Return the (X, Y) coordinate for the center point of the cell that contains the specified text.  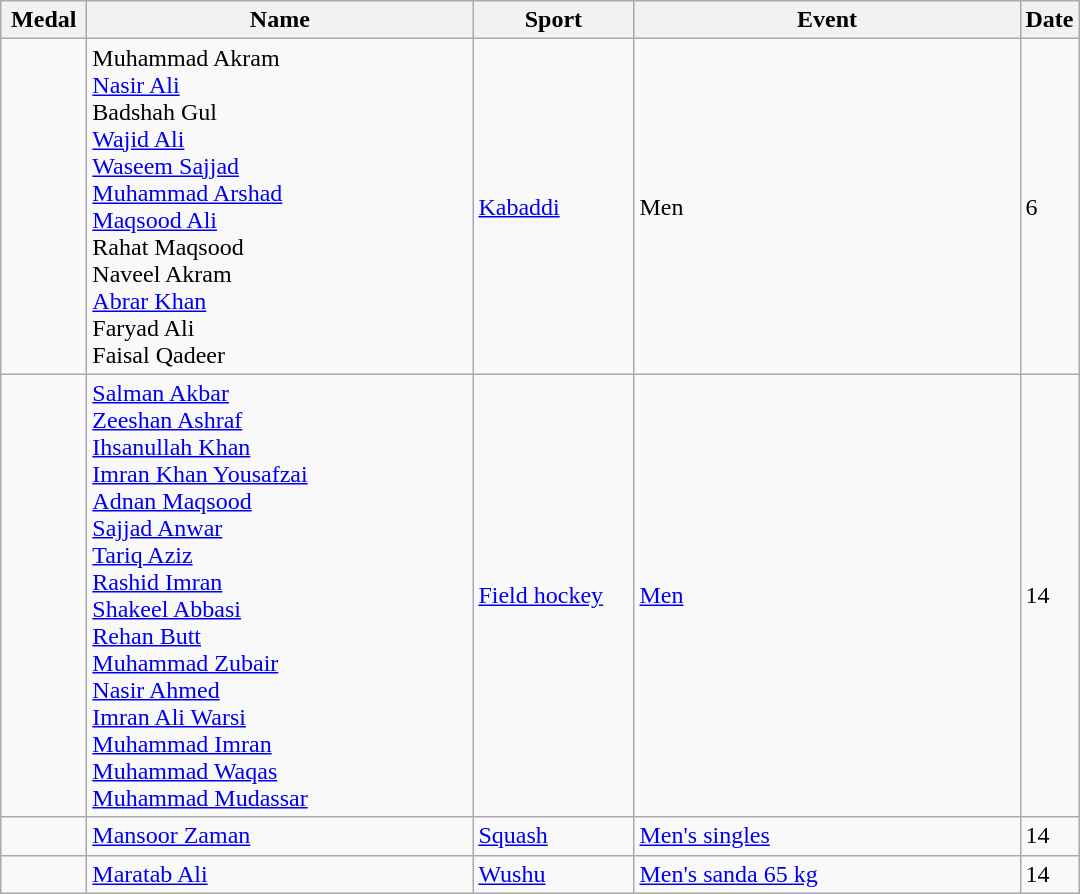
Wushu (554, 874)
Squash (554, 836)
Field hockey (554, 596)
Date (1050, 20)
Maratab Ali (280, 874)
Men's sanda 65 kg (827, 874)
Muhammad AkramNasir AliBadshah GulWajid AliWaseem SajjadMuhammad ArshadMaqsood AliRahat MaqsoodNaveel AkramAbrar KhanFaryad AliFaisal Qadeer (280, 206)
Event (827, 20)
Sport (554, 20)
Kabaddi (554, 206)
Medal (44, 20)
Men's singles (827, 836)
6 (1050, 206)
Mansoor Zaman (280, 836)
Name (280, 20)
